Extract the [X, Y] coordinate from the center of the cell holding the provided text.  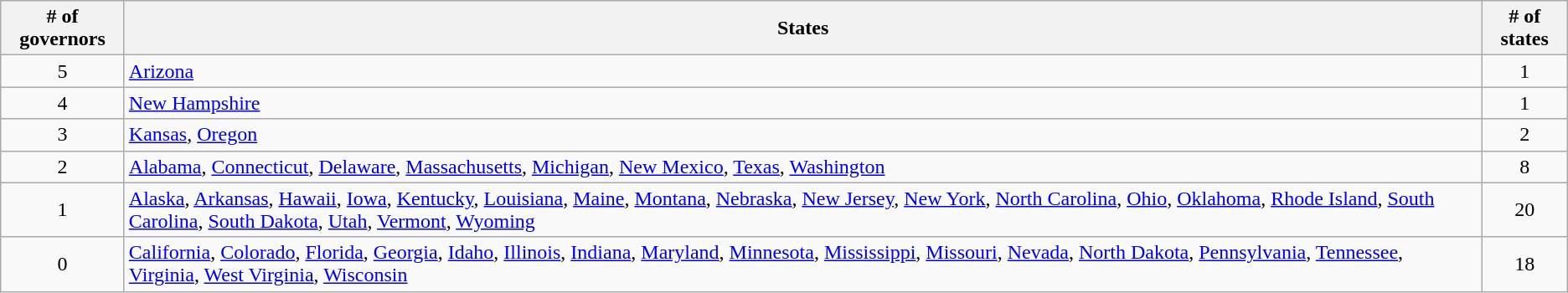
States [802, 28]
5 [63, 71]
8 [1524, 167]
Arizona [802, 71]
# of states [1524, 28]
4 [63, 103]
Kansas, Oregon [802, 135]
20 [1524, 209]
0 [63, 265]
3 [63, 135]
New Hampshire [802, 103]
18 [1524, 265]
Alabama, Connecticut, Delaware, Massachusetts, Michigan, New Mexico, Texas, Washington [802, 167]
# of governors [63, 28]
